Output the (x, y) coordinate of the center of the cell containing the given text.  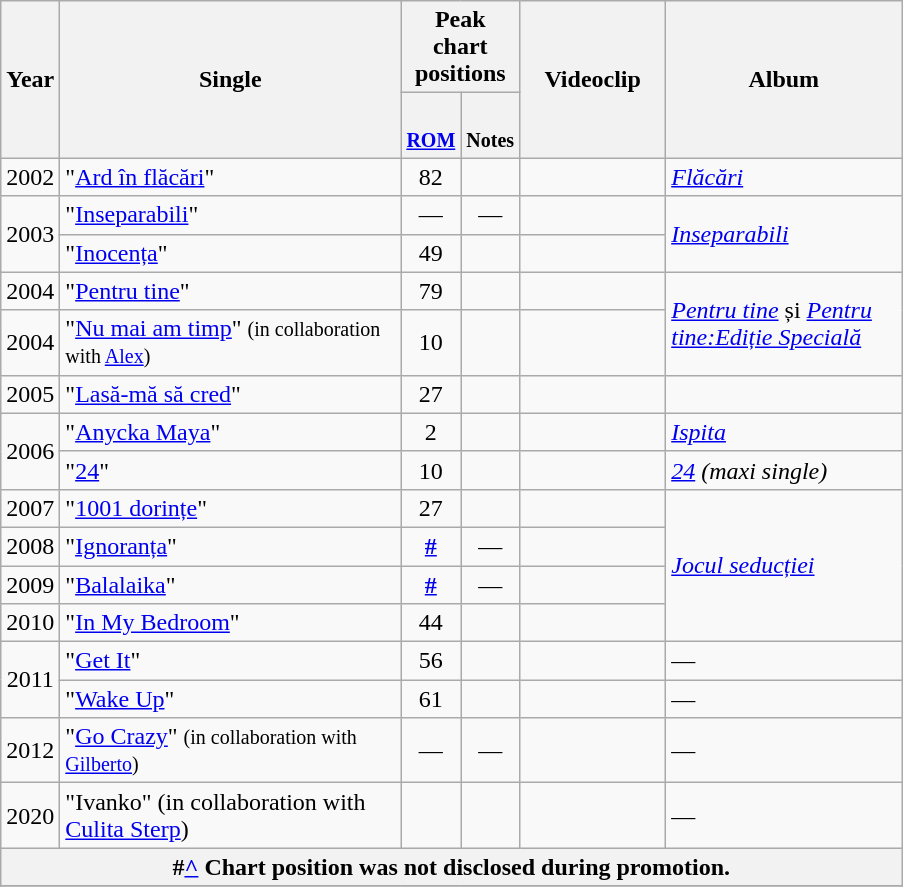
"24" (230, 470)
79 (431, 291)
2003 (30, 234)
"Pentru tine" (230, 291)
"Ignoranța" (230, 546)
2005 (30, 394)
2011 (30, 680)
Flăcări (784, 177)
#^ Chart position was not disclosed during promotion. (452, 867)
82 (431, 177)
2 (431, 432)
Jocul seducției (784, 565)
"Lasă-mă să cred" (230, 394)
"Get It" (230, 661)
Peak chart positions (460, 47)
2008 (30, 546)
"Nu mai am timp" (in collaboration with Alex) (230, 342)
44 (431, 623)
"Wake Up" (230, 699)
"In My Bedroom" (230, 623)
24 (maxi single) (784, 470)
Notes (490, 126)
Year (30, 80)
"Balalaika" (230, 585)
2002 (30, 177)
"Ivanko" (in collaboration with Culita Sterp) (230, 816)
"Anycka Maya" (230, 432)
"Inocența" (230, 253)
2006 (30, 451)
49 (431, 253)
2007 (30, 508)
2010 (30, 623)
Videoclip (593, 80)
Ispita (784, 432)
Album (784, 80)
Inseparabili (784, 234)
"Inseparabili" (230, 215)
"1001 dorințe" (230, 508)
ROM (431, 126)
2009 (30, 585)
2020 (30, 816)
56 (431, 661)
Pentru tine și Pentru tine:Ediție Specială (784, 324)
"Go Crazy" (in collaboration with Gilberto) (230, 750)
"Ard în flăcări" (230, 177)
61 (431, 699)
2012 (30, 750)
Single (230, 80)
